Scan for the cell matching the given text and deliver its [x, y] coordinate at center. 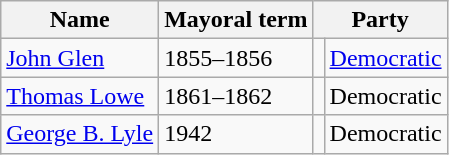
Party [380, 20]
Thomas Lowe [80, 96]
John Glen [80, 58]
Name [80, 20]
1855–1856 [236, 58]
George B. Lyle [80, 134]
1861–1862 [236, 96]
Mayoral term [236, 20]
1942 [236, 134]
